Determine the (X, Y) coordinate at the center of the cell enclosing the given text.  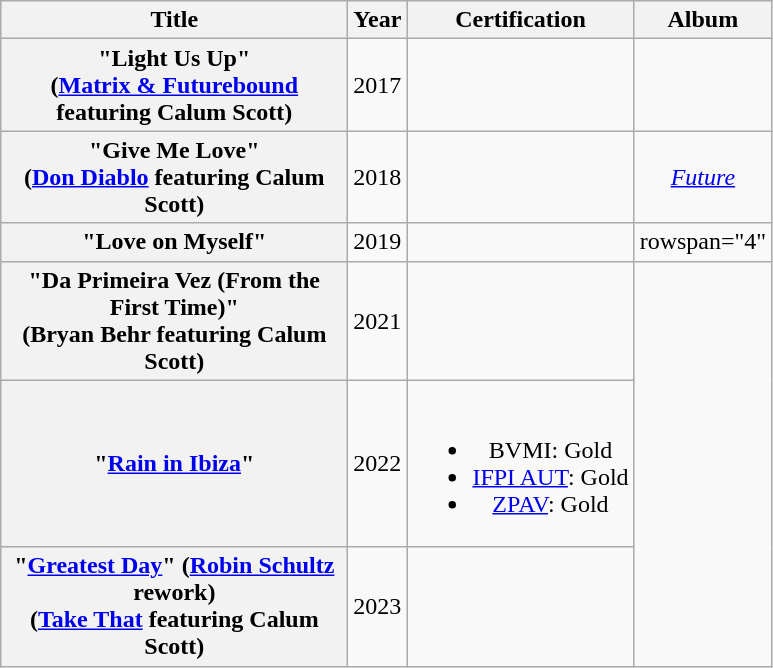
BVMI: GoldIFPI AUT: GoldZPAV: Gold (520, 464)
"Da Primeira Vez (From the First Time)"(Bryan Behr featuring Calum Scott) (174, 320)
2021 (378, 320)
"Love on Myself" (174, 242)
Album (703, 20)
2023 (378, 606)
2017 (378, 85)
2018 (378, 177)
"Rain in Ibiza" (174, 464)
2019 (378, 242)
"Greatest Day" (Robin Schultz rework)(Take That featuring Calum Scott) (174, 606)
"Give Me Love"(Don Diablo featuring Calum Scott) (174, 177)
Certification (520, 20)
"Light Us Up"(Matrix & Futurebound featuring Calum Scott) (174, 85)
Year (378, 20)
Title (174, 20)
Future (703, 177)
rowspan="4" (703, 242)
2022 (378, 464)
